Pinpoint the cell where the given text exists, returning its (X, Y) midpoint coordinate. 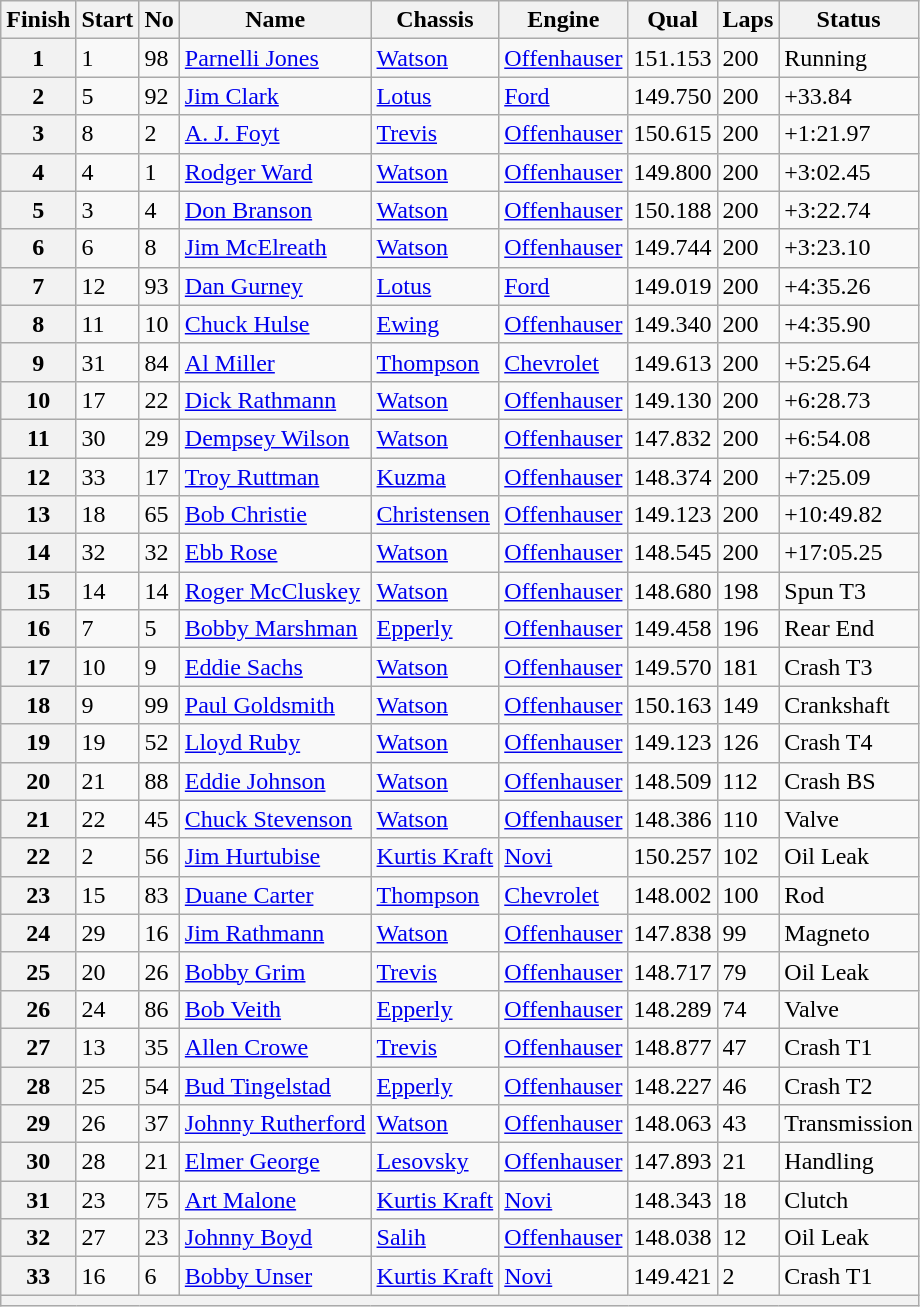
+3:23.10 (849, 248)
198 (748, 591)
Crash T3 (849, 667)
Art Malone (275, 1200)
Spun T3 (849, 591)
149.613 (672, 362)
84 (159, 362)
56 (159, 857)
148.509 (672, 781)
+3:22.74 (849, 210)
Bud Tingelstad (275, 1085)
Ewing (435, 324)
Roger McCluskey (275, 591)
Lesovsky (435, 1162)
Parnelli Jones (275, 58)
Dan Gurney (275, 286)
148.386 (672, 819)
Rear End (849, 629)
+10:49.82 (849, 515)
47 (748, 1047)
79 (748, 971)
Bobby Grim (275, 971)
148.680 (672, 591)
Laps (748, 20)
Eddie Johnson (275, 781)
147.838 (672, 933)
149.800 (672, 172)
148.063 (672, 1124)
149.744 (672, 248)
Dempsey Wilson (275, 438)
147.893 (672, 1162)
Bobby Marshman (275, 629)
No (159, 20)
+4:35.90 (849, 324)
149.130 (672, 400)
Rodger Ward (275, 172)
Eddie Sachs (275, 667)
43 (748, 1124)
Chuck Stevenson (275, 819)
Allen Crowe (275, 1047)
Qual (672, 20)
+17:05.25 (849, 553)
Crankshaft (849, 705)
150.163 (672, 705)
35 (159, 1047)
65 (159, 515)
86 (159, 1009)
148.717 (672, 971)
196 (748, 629)
181 (748, 667)
Ebb Rose (275, 553)
Duane Carter (275, 895)
102 (748, 857)
Johnny Boyd (275, 1238)
Name (275, 20)
Finish (38, 20)
149 (748, 705)
151.153 (672, 58)
Handling (849, 1162)
83 (159, 895)
126 (748, 743)
Chuck Hulse (275, 324)
149.750 (672, 96)
Rod (849, 895)
+7:25.09 (849, 477)
Crash BS (849, 781)
52 (159, 743)
148.227 (672, 1085)
Jim Clark (275, 96)
149.340 (672, 324)
Paul Goldsmith (275, 705)
Running (849, 58)
112 (748, 781)
45 (159, 819)
Johnny Rutherford (275, 1124)
148.374 (672, 477)
148.289 (672, 1009)
149.019 (672, 286)
Start (108, 20)
150.188 (672, 210)
54 (159, 1085)
148.002 (672, 895)
Chassis (435, 20)
149.421 (672, 1276)
75 (159, 1200)
Crash T2 (849, 1085)
Salih (435, 1238)
+33.84 (849, 96)
Don Branson (275, 210)
Transmission (849, 1124)
+3:02.45 (849, 172)
37 (159, 1124)
A. J. Foyt (275, 134)
148.038 (672, 1238)
93 (159, 286)
110 (748, 819)
Magneto (849, 933)
Christensen (435, 515)
148.545 (672, 553)
98 (159, 58)
+6:28.73 (849, 400)
Bob Veith (275, 1009)
74 (748, 1009)
Status (849, 20)
Engine (564, 20)
100 (748, 895)
92 (159, 96)
+1:21.97 (849, 134)
150.615 (672, 134)
46 (748, 1085)
+5:25.64 (849, 362)
Kuzma (435, 477)
148.343 (672, 1200)
149.570 (672, 667)
Elmer George (275, 1162)
148.877 (672, 1047)
Crash T4 (849, 743)
150.257 (672, 857)
Clutch (849, 1200)
+4:35.26 (849, 286)
Bobby Unser (275, 1276)
Jim Rathmann (275, 933)
88 (159, 781)
Troy Ruttman (275, 477)
Bob Christie (275, 515)
147.832 (672, 438)
Al Miller (275, 362)
Jim McElreath (275, 248)
149.458 (672, 629)
Jim Hurtubise (275, 857)
Dick Rathmann (275, 400)
+6:54.08 (849, 438)
Lloyd Ruby (275, 743)
